Capture the cell that displays the provided text and extract its [X, Y] central coordinate. 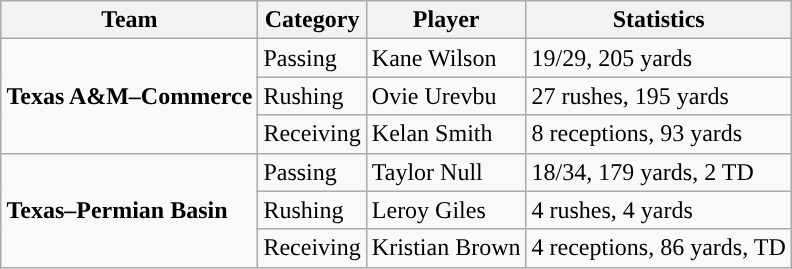
Category [312, 20]
Ovie Urevbu [446, 96]
19/29, 205 yards [658, 58]
27 rushes, 195 yards [658, 96]
Team [130, 20]
4 receptions, 86 yards, TD [658, 248]
Statistics [658, 20]
Texas A&M–Commerce [130, 96]
Texas–Permian Basin [130, 210]
8 receptions, 93 yards [658, 134]
Leroy Giles [446, 210]
Kane Wilson [446, 58]
Kristian Brown [446, 248]
4 rushes, 4 yards [658, 210]
18/34, 179 yards, 2 TD [658, 172]
Kelan Smith [446, 134]
Player [446, 20]
Taylor Null [446, 172]
